Scan for the cell matching the given text and deliver its (X, Y) coordinate at center. 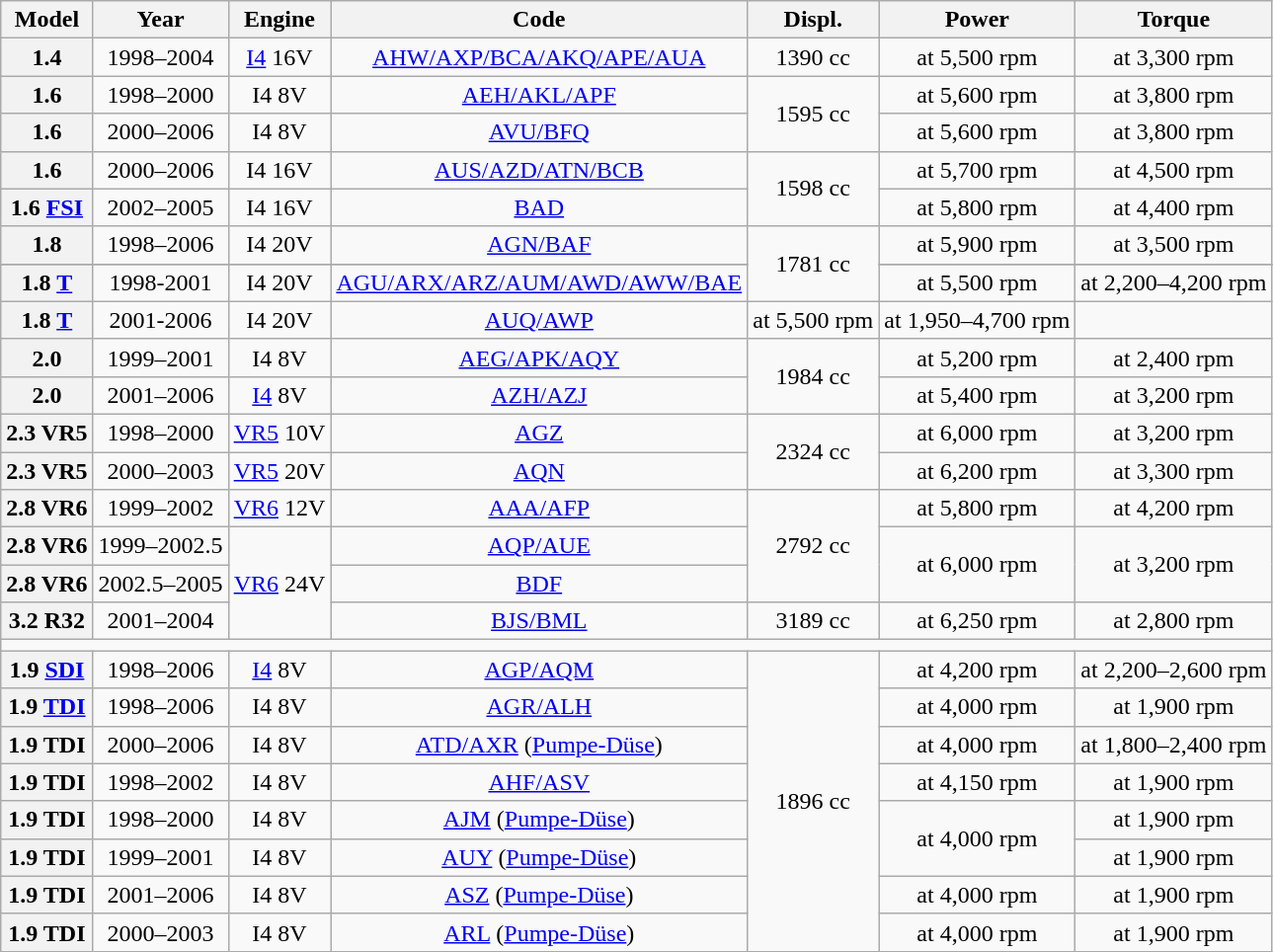
AGZ (539, 433)
AAA/AFP (539, 509)
AEH/AKL/APF (539, 95)
3189 cc (814, 621)
Torque (1173, 20)
at 6,250 rpm (978, 621)
AGU/ARX/ARZ/AUM/AWD/AWW/BAE (539, 282)
2001–2004 (160, 621)
AJM (Pumpe-Düse) (539, 820)
at 4,500 rpm (1173, 170)
VR6 12V (279, 509)
at 2,400 rpm (1173, 357)
AEG/APK/AQY (539, 357)
1598 cc (814, 189)
BAD (539, 207)
VR5 10V (279, 433)
BDF (539, 584)
at 5,900 rpm (978, 245)
at 3,500 rpm (1173, 245)
2792 cc (814, 546)
1.4 (47, 57)
1999–2002.5 (160, 546)
2002–2005 (160, 207)
1.8 (47, 245)
VR5 20V (279, 471)
ARL (Pumpe-Düse) (539, 932)
1.6 FSI (47, 207)
1998–2002 (160, 782)
AHW/AXP/BCA/AKQ/APE/AUA (539, 57)
AZH/AZJ (539, 395)
3.2 R32 (47, 621)
AUY (Pumpe-Düse) (539, 857)
at 5,200 rpm (978, 357)
AGR/ALH (539, 707)
Displ. (814, 20)
ASZ (Pumpe-Düse) (539, 895)
AUS/AZD/ATN/BCB (539, 170)
AGP/AQM (539, 670)
AHF/ASV (539, 782)
BJS/BML (539, 621)
1781 cc (814, 264)
1595 cc (814, 114)
1.9 SDI (47, 670)
2324 cc (814, 451)
at 2,800 rpm (1173, 621)
at 6,200 rpm (978, 471)
at 5,400 rpm (978, 395)
at 2,200–4,200 rpm (1173, 282)
at 1,800–2,400 rpm (1173, 745)
Year (160, 20)
Code (539, 20)
Model (47, 20)
2002.5–2005 (160, 584)
AQN (539, 471)
1984 cc (814, 376)
AQP/AUE (539, 546)
2001-2006 (160, 320)
1999–2002 (160, 509)
AVU/BFQ (539, 132)
1390 cc (814, 57)
at 5,700 rpm (978, 170)
ATD/AXR (Pumpe-Düse) (539, 745)
at 1,950–4,700 rpm (978, 320)
AGN/BAF (539, 245)
VR6 24V (279, 584)
Power (978, 20)
1998-2001 (160, 282)
at 4,150 rpm (978, 782)
1998–2004 (160, 57)
at 4,400 rpm (1173, 207)
Engine (279, 20)
at 2,200–2,600 rpm (1173, 670)
AUQ/AWP (539, 320)
1896 cc (814, 801)
